Return [x, y] of the center of cell containing provided text 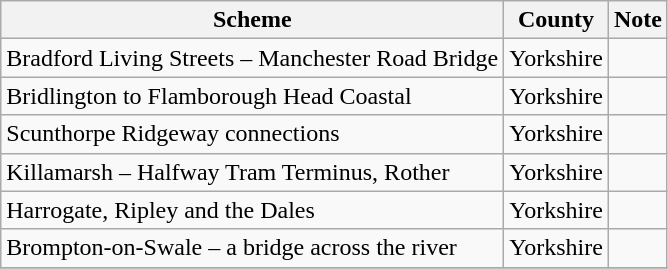
Killamarsh – Halfway Tram Terminus, Rother [252, 172]
Bradford Living Streets – Manchester Road Bridge [252, 58]
Scunthorpe Ridgeway connections [252, 134]
County [556, 20]
Note [638, 20]
Bridlington to Flamborough Head Coastal [252, 96]
Brompton-on-Swale – a bridge across the river [252, 248]
Harrogate, Ripley and the Dales [252, 210]
Scheme [252, 20]
